Capture the cell that displays the provided text and extract its (X, Y) central coordinate. 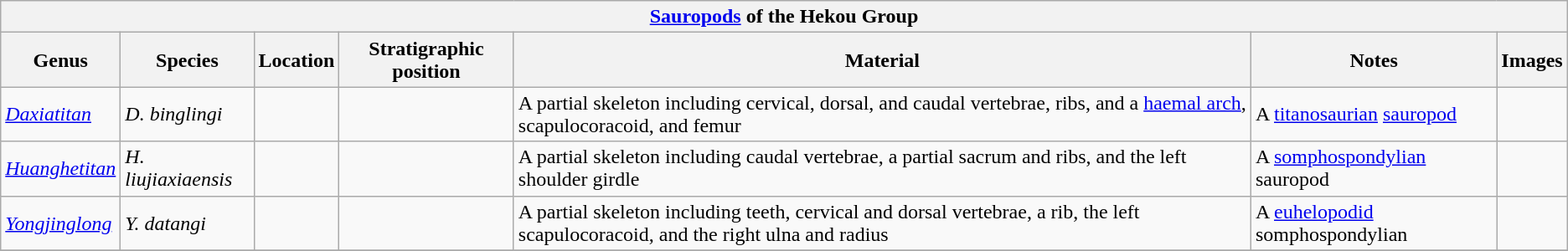
D. binglingi (188, 114)
Stratigraphic position (426, 60)
A somphospondylian sauropod (1374, 169)
Y. datangi (188, 223)
A partial skeleton including cervical, dorsal, and caudal vertebrae, ribs, and a haemal arch, scapulocoracoid, and femur (882, 114)
A partial skeleton including teeth, cervical and dorsal vertebrae, a rib, the left scapulocoracoid, and the right ulna and radius (882, 223)
Yongjinglong (60, 223)
A titanosaurian sauropod (1374, 114)
Notes (1374, 60)
Species (188, 60)
Location (297, 60)
Images (1532, 60)
Daxiatitan (60, 114)
Genus (60, 60)
H. liujiaxiaensis (188, 169)
A euhelopodid somphospondylian (1374, 223)
Huanghetitan (60, 169)
Sauropods of the Hekou Group (784, 17)
A partial skeleton including caudal vertebrae, a partial sacrum and ribs, and the left shoulder girdle (882, 169)
Material (882, 60)
